Identify which cell holds the provided text, then report its [X, Y] central coordinate. 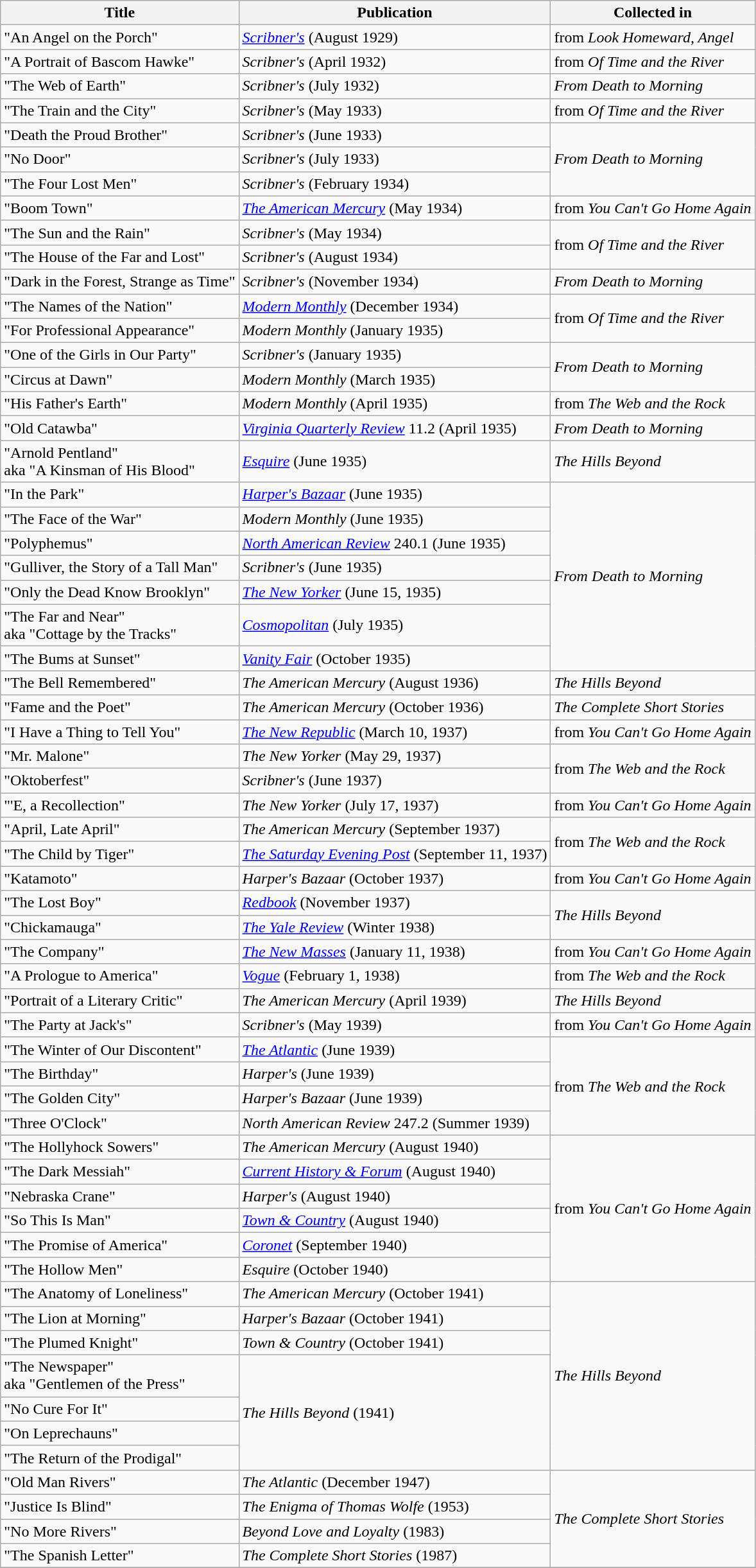
"No Cure For It" [119, 1409]
"Only the Dead Know Brooklyn" [119, 592]
The American Mercury (August 1936) [395, 683]
The Atlantic (June 1939) [395, 1049]
The Yale Review (Winter 1938) [395, 927]
"The Dark Messiah" [119, 1172]
Scribner's (November 1934) [395, 281]
Esquire (June 1935) [395, 461]
Harper's Bazaar (June 1935) [395, 494]
Current History & Forum (August 1940) [395, 1172]
"The Anatomy of Loneliness" [119, 1294]
"Old Catawba" [119, 428]
Scribner's (June 1933) [395, 135]
Harper's (August 1940) [395, 1196]
Virginia Quarterly Review 11.2 (April 1935) [395, 428]
"A Prologue to America" [119, 976]
Vanity Fair (October 1935) [395, 658]
"The Face of the War" [119, 519]
"Arnold Pentland"aka "A Kinsman of His Blood" [119, 461]
The Atlantic (December 1947) [395, 1482]
The New Yorker (June 15, 1935) [395, 592]
Scribner's (April 1932) [395, 62]
Harper's Bazaar (October 1937) [395, 878]
"No More Rivers" [119, 1531]
Modern Monthly (January 1935) [395, 331]
"I Have a Thing to Tell You" [119, 731]
Scribner's (August 1929) [395, 37]
The New Republic (March 10, 1937) [395, 731]
"For Professional Appearance" [119, 331]
"The Web of Earth" [119, 86]
The American Mercury (April 1939) [395, 1000]
"The Birthday" [119, 1074]
"April, Late April" [119, 830]
Collected in [653, 13]
Publication [395, 13]
"The Train and the City" [119, 110]
The New Yorker (July 17, 1937) [395, 805]
Title [119, 13]
"Polyphemus" [119, 543]
"Old Man Rivers" [119, 1482]
"The Lion at Morning" [119, 1318]
Scribner's (August 1934) [395, 257]
Scribner's (January 1935) [395, 355]
"The Far and Near"aka "Cottage by the Tracks" [119, 625]
Scribner's (May 1934) [395, 232]
"One of the Girls in Our Party" [119, 355]
"Boom Town" [119, 208]
The American Mercury (September 1937) [395, 830]
"Mr. Malone" [119, 756]
Beyond Love and Loyalty (1983) [395, 1531]
"Fame and the Poet" [119, 707]
"On Leprechauns" [119, 1433]
"Dark in the Forest, Strange as Time" [119, 281]
"The Winter of Our Discontent" [119, 1049]
Modern Monthly (December 1934) [395, 306]
"A Portrait of Bascom Hawke" [119, 62]
"The Child by Tiger" [119, 854]
"An Angel on the Porch" [119, 37]
"The Four Lost Men" [119, 184]
"No Door" [119, 159]
Scribner's (July 1933) [395, 159]
"The Hollyhock Sowers" [119, 1147]
Town & Country (October 1941) [395, 1343]
Harper's Bazaar (October 1941) [395, 1318]
from Look Homeward, Angel [653, 37]
"Three O'Clock" [119, 1123]
Harper's (June 1939) [395, 1074]
The American Mercury (August 1940) [395, 1147]
Modern Monthly (June 1935) [395, 519]
"Gulliver, the Story of a Tall Man" [119, 568]
The New Yorker (May 29, 1937) [395, 756]
"The House of the Far and Lost" [119, 257]
Modern Monthly (April 1935) [395, 404]
"The Company" [119, 952]
"The Golden City" [119, 1098]
"Nebraska Crane" [119, 1196]
North American Review 240.1 (June 1935) [395, 543]
"Justice Is Blind" [119, 1506]
"The Promise of America" [119, 1245]
Modern Monthly (March 1935) [395, 379]
"The Spanish Letter" [119, 1556]
"Katamoto" [119, 878]
Scribner's (June 1937) [395, 781]
"In the Park" [119, 494]
Town & Country (August 1940) [395, 1221]
"Circus at Dawn" [119, 379]
"Portrait of a Literary Critic" [119, 1000]
Scribner's (May 1939) [395, 1025]
"The Bell Remembered" [119, 683]
Scribner's (June 1935) [395, 568]
Cosmopolitan (July 1935) [395, 625]
Coronet (September 1940) [395, 1245]
The American Mercury (May 1934) [395, 208]
"The Newspaper"aka "Gentlemen of the Press" [119, 1375]
Redbook (November 1937) [395, 903]
"The Lost Boy" [119, 903]
The Enigma of Thomas Wolfe (1953) [395, 1506]
The American Mercury (October 1936) [395, 707]
Harper's Bazaar (June 1939) [395, 1098]
North American Review 247.2 (Summer 1939) [395, 1123]
The American Mercury (October 1941) [395, 1294]
"The Hollow Men" [119, 1269]
"The Plumed Knight" [119, 1343]
"The Bums at Sunset" [119, 658]
The Saturday Evening Post (September 11, 1937) [395, 854]
The New Masses (January 11, 1938) [395, 952]
Scribner's (July 1932) [395, 86]
"So This Is Man" [119, 1221]
"The Names of the Nation" [119, 306]
"The Return of the Prodigal" [119, 1458]
Esquire (October 1940) [395, 1269]
The Hills Beyond (1941) [395, 1413]
"The Party at Jack's" [119, 1025]
Vogue (February 1, 1938) [395, 976]
"The Sun and the Rain" [119, 232]
"Oktoberfest" [119, 781]
"His Father's Earth" [119, 404]
"Death the Proud Brother" [119, 135]
Scribner's (February 1934) [395, 184]
"'E, a Recollection" [119, 805]
The Complete Short Stories (1987) [395, 1556]
Scribner's (May 1933) [395, 110]
"Chickamauga" [119, 927]
